Return the [X, Y] coordinate for the center point of the cell that contains the specified text.  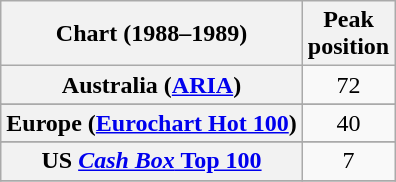
Chart (1988–1989) [152, 34]
Peakposition [348, 34]
Australia (ARIA) [152, 85]
7 [348, 161]
Europe (Eurochart Hot 100) [152, 123]
40 [348, 123]
72 [348, 85]
US Cash Box Top 100 [152, 161]
